Scan for the cell matching the given text and deliver its [X, Y] coordinate at center. 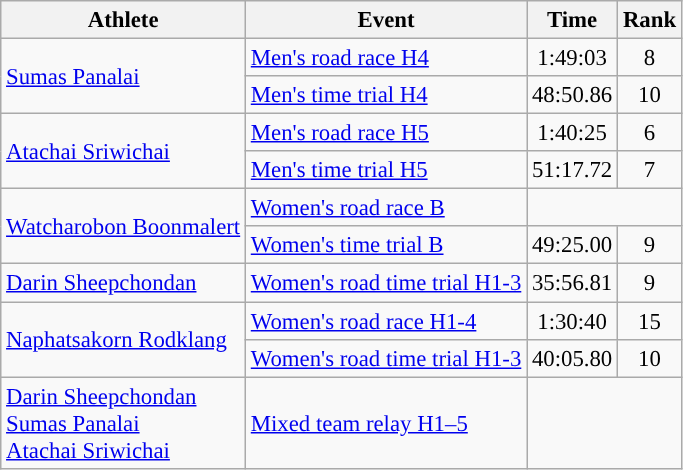
15 [650, 321]
Women's road race B [386, 208]
Darin SheepchondanSumas PanalaiAtachai Sriwichai [124, 423]
Women's road race H1-4 [386, 321]
Athlete [124, 20]
Men's road race H5 [386, 133]
Men's road race H4 [386, 58]
40:05.80 [572, 358]
48:50.86 [572, 95]
49:25.00 [572, 245]
1:30:40 [572, 321]
35:56.81 [572, 283]
Atachai Sriwichai [124, 152]
Event [386, 20]
Mixed team relay H1–5 [386, 423]
Darin Sheepchondan [124, 283]
Men's time trial H5 [386, 170]
1:40:25 [572, 133]
7 [650, 170]
51:17.72 [572, 170]
Sumas Panalai [124, 76]
Time [572, 20]
Women's time trial B [386, 245]
Naphatsakorn Rodklang [124, 340]
Rank [650, 20]
8 [650, 58]
1:49:03 [572, 58]
6 [650, 133]
Watcharobon Boonmalert [124, 226]
Men's time trial H4 [386, 95]
